Identify which cell holds the provided text, then report its (X, Y) central coordinate. 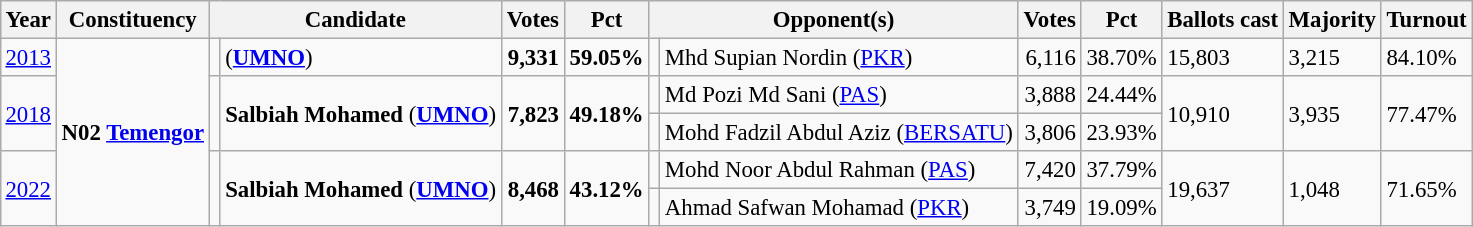
84.10% (1426, 57)
1,048 (1332, 188)
15,803 (1222, 57)
3,749 (1050, 208)
(UMNO) (360, 57)
2013 (28, 57)
N02 Temengor (132, 132)
77.47% (1426, 114)
Md Pozi Md Sani (PAS) (840, 95)
7,420 (1050, 170)
43.12% (606, 188)
Constituency (132, 20)
Mhd Supian Nordin (PKR) (840, 57)
Mohd Fadzil Abdul Aziz (BERSATU) (840, 133)
10,910 (1222, 114)
23.93% (1122, 133)
9,331 (532, 57)
2022 (28, 188)
Opponent(s) (834, 20)
Ahmad Safwan Mohamad (PKR) (840, 208)
3,806 (1050, 133)
38.70% (1122, 57)
2018 (28, 114)
7,823 (532, 114)
37.79% (1122, 170)
Candidate (355, 20)
19,637 (1222, 188)
3,215 (1332, 57)
71.65% (1426, 188)
Turnout (1426, 20)
Majority (1332, 20)
49.18% (606, 114)
Mohd Noor Abdul Rahman (PAS) (840, 170)
3,888 (1050, 95)
6,116 (1050, 57)
19.09% (1122, 208)
Year (28, 20)
3,935 (1332, 114)
Ballots cast (1222, 20)
24.44% (1122, 95)
8,468 (532, 188)
59.05% (606, 57)
